Determine the (x, y) coordinate at the center of the cell enclosing the given text.  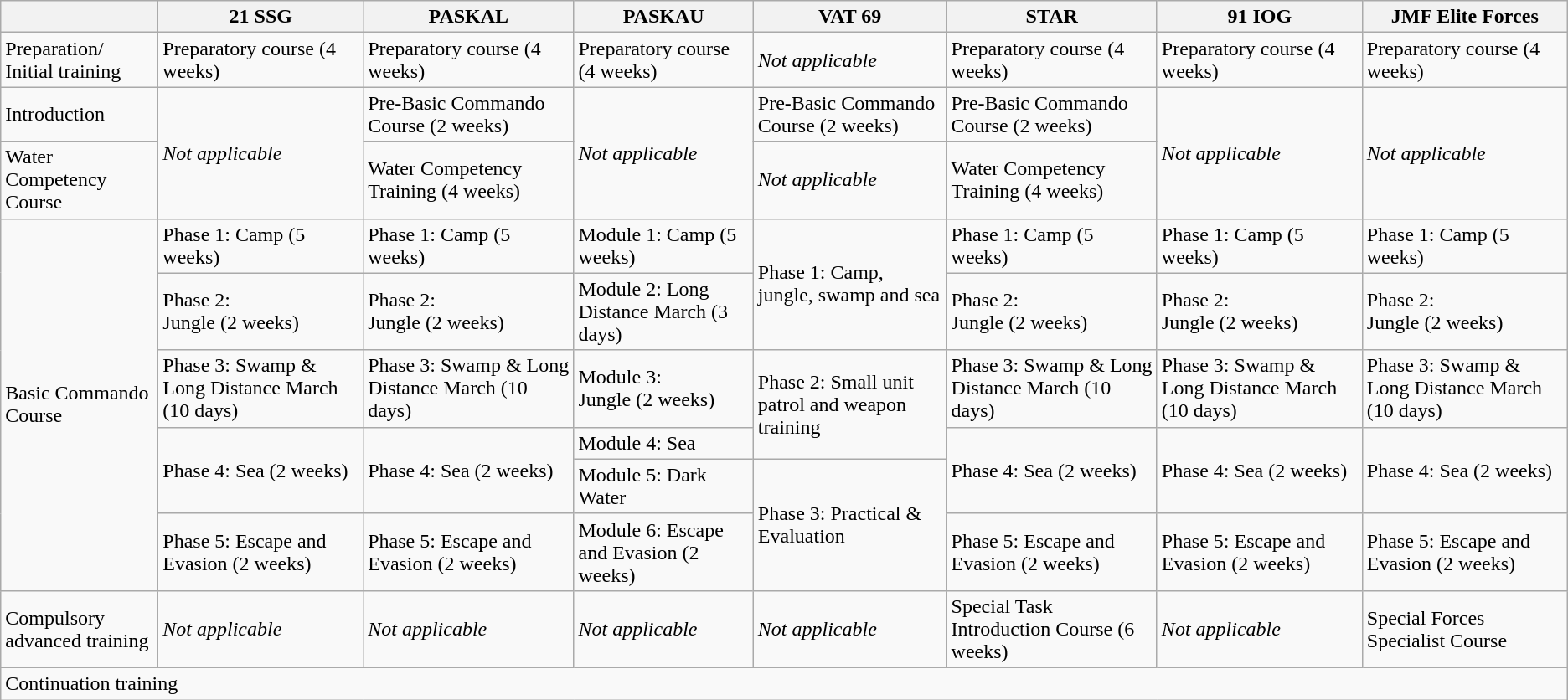
Compulsory advanced training (80, 629)
Module 5: Dark Water (663, 486)
STAR (1052, 17)
Phase 3: Practical & Evaluation (849, 524)
PASKAU (663, 17)
VAT 69 (849, 17)
21 SSG (261, 17)
Water Competency Course (80, 180)
Continuation training (784, 683)
91 IOG (1260, 17)
Special Task Introduction Course (6 weeks) (1052, 629)
Module 4: Sea (663, 443)
Module 2: Long Distance March (3 days) (663, 311)
Phase 2: Small unit patrol and weapon training (849, 404)
Basic Commando Course (80, 404)
Special Forces Specialist Course (1464, 629)
Preparation/Initial training (80, 60)
Module 3:Jungle (2 weeks) (663, 389)
Phase 1: Camp, jungle, swamp and sea (849, 285)
Introduction (80, 114)
Module 6: Escape and Evasion (2 weeks) (663, 552)
JMF Elite Forces (1464, 17)
Module 1: Camp (5 weeks) (663, 246)
PASKAL (469, 17)
